Detect which cell encompasses the target text, then output its (x, y) center coordinate. 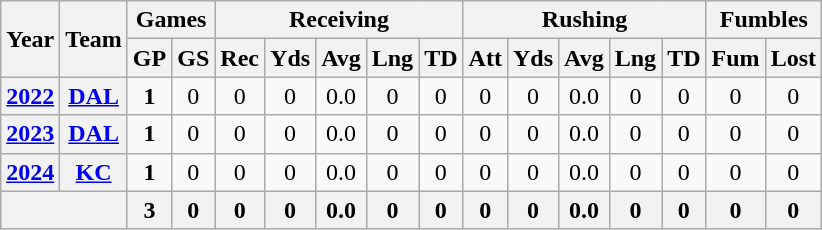
3 (149, 210)
Fum (736, 58)
Games (170, 20)
GS (194, 58)
GP (149, 58)
2022 (30, 96)
Lost (793, 58)
Att (485, 58)
2024 (30, 172)
2023 (30, 134)
Rushing (584, 20)
Fumbles (764, 20)
Year (30, 39)
Team (94, 39)
Receiving (339, 20)
Rec (240, 58)
KC (94, 172)
